Output the [x, y] coordinate of the center of the cell containing the given text.  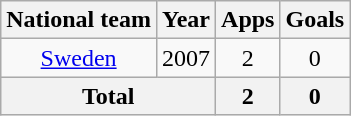
Sweden [79, 58]
National team [79, 20]
Apps [248, 20]
2007 [186, 58]
Goals [315, 20]
Year [186, 20]
Total [108, 96]
